Locate the cell with the specified text and output its (X, Y) center coordinate. 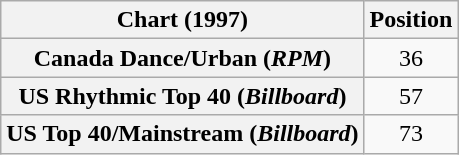
57 (411, 96)
Position (411, 20)
US Rhythmic Top 40 (Billboard) (182, 96)
Chart (1997) (182, 20)
73 (411, 134)
Canada Dance/Urban (RPM) (182, 58)
36 (411, 58)
US Top 40/Mainstream (Billboard) (182, 134)
